Provide the [X, Y] coordinate of the cell's center where the given text is located.  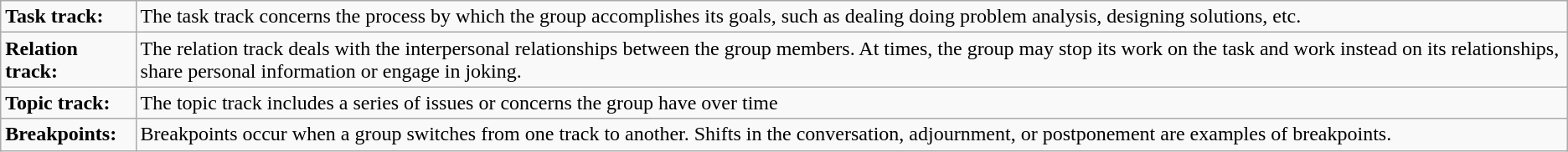
The topic track includes a series of issues or concerns the group have over time [851, 103]
Topic track: [69, 103]
Task track: [69, 17]
The task track concerns the process by which the group accomplishes its goals, such as dealing doing problem analysis, designing solutions, etc. [851, 17]
Breakpoints: [69, 134]
Relation track: [69, 60]
